For the text-containing cell, return its midpoint in [X, Y] coordinate format. 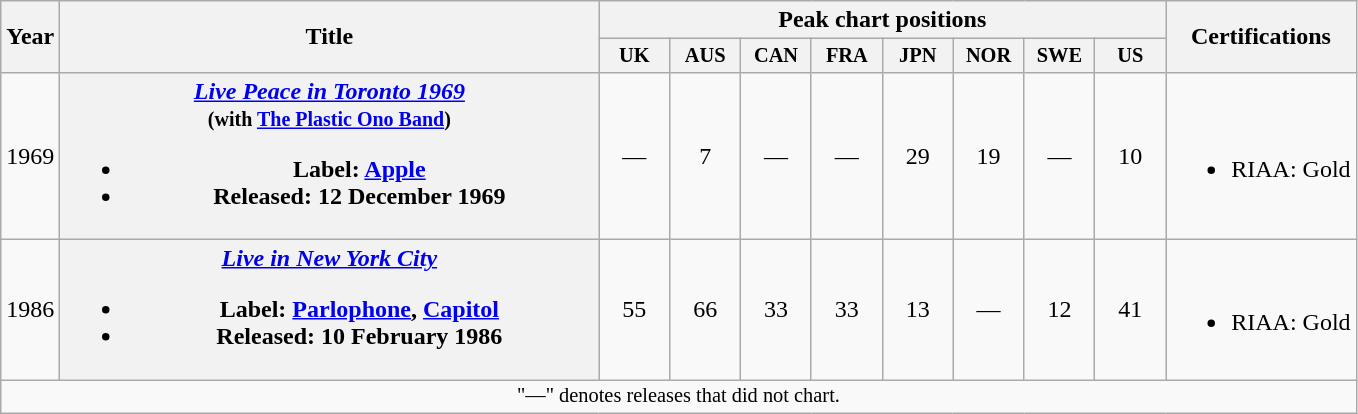
12 [1060, 310]
SWE [1060, 56]
19 [988, 156]
UK [634, 56]
Live Peace in Toronto 1969(with The Plastic Ono Band)Label: AppleReleased: 12 December 1969 [330, 156]
JPN [918, 56]
41 [1130, 310]
13 [918, 310]
Peak chart positions [882, 20]
"—" denotes releases that did not chart. [678, 397]
29 [918, 156]
55 [634, 310]
Certifications [1261, 37]
US [1130, 56]
66 [706, 310]
10 [1130, 156]
NOR [988, 56]
AUS [706, 56]
7 [706, 156]
Live in New York CityLabel: Parlophone, CapitolReleased: 10 February 1986 [330, 310]
1969 [30, 156]
1986 [30, 310]
Year [30, 37]
Title [330, 37]
FRA [846, 56]
CAN [776, 56]
